Return the (X, Y) coordinate for the center point of the cell that contains the specified text.  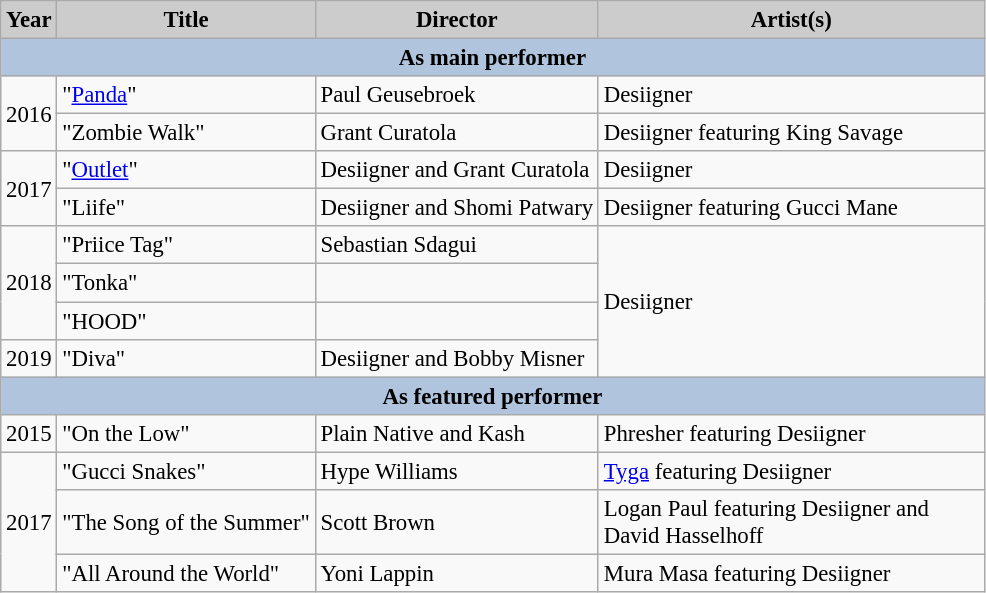
Paul Geusebroek (456, 95)
Tyga featuring Desiigner (791, 471)
"Gucci Snakes" (186, 471)
Sebastian Sdagui (456, 245)
Desiigner featuring King Savage (791, 133)
Desiigner and Grant Curatola (456, 170)
Director (456, 20)
Scott Brown (456, 522)
"Panda" (186, 95)
Desiigner and Bobby Misner (456, 358)
2018 (29, 282)
As featured performer (492, 396)
"Zombie Walk" (186, 133)
"Outlet" (186, 170)
Hype Williams (456, 471)
Grant Curatola (456, 133)
2019 (29, 358)
Desiigner featuring Gucci Mane (791, 208)
Title (186, 20)
"Tonka" (186, 283)
Year (29, 20)
2016 (29, 114)
2015 (29, 433)
Plain Native and Kash (456, 433)
"Liife" (186, 208)
"HOOD" (186, 321)
Phresher featuring Desiigner (791, 433)
"All Around the World" (186, 573)
Desiigner and Shomi Patwary (456, 208)
Logan Paul featuring Desiigner and David Hasselhoff (791, 522)
Artist(s) (791, 20)
Yoni Lappin (456, 573)
"On the Low" (186, 433)
"Priice Tag" (186, 245)
"The Song of the Summer" (186, 522)
Mura Masa featuring Desiigner (791, 573)
As main performer (492, 58)
"Diva" (186, 358)
